Return the (x, y) coordinate for the center point of the cell that contains the specified text.  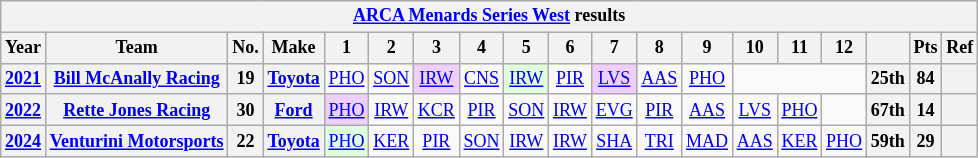
Venturini Motorsports (136, 140)
84 (926, 78)
CNS (482, 78)
10 (754, 48)
8 (660, 48)
67th (888, 110)
KCR (437, 110)
Year (24, 48)
2 (392, 48)
2024 (24, 140)
5 (526, 48)
59th (888, 140)
MAD (708, 140)
1 (346, 48)
Rette Jones Racing (136, 110)
14 (926, 110)
25th (888, 78)
4 (482, 48)
7 (614, 48)
2021 (24, 78)
11 (800, 48)
2022 (24, 110)
EVG (614, 110)
9 (708, 48)
Ref (960, 48)
Pts (926, 48)
22 (246, 140)
30 (246, 110)
TRI (660, 140)
Make (294, 48)
No. (246, 48)
Team (136, 48)
29 (926, 140)
Bill McAnally Racing (136, 78)
6 (570, 48)
3 (437, 48)
Ford (294, 110)
ARCA Menards Series West results (490, 16)
12 (844, 48)
19 (246, 78)
SHA (614, 140)
